Locate the cell with the specified text and output its [X, Y] center coordinate. 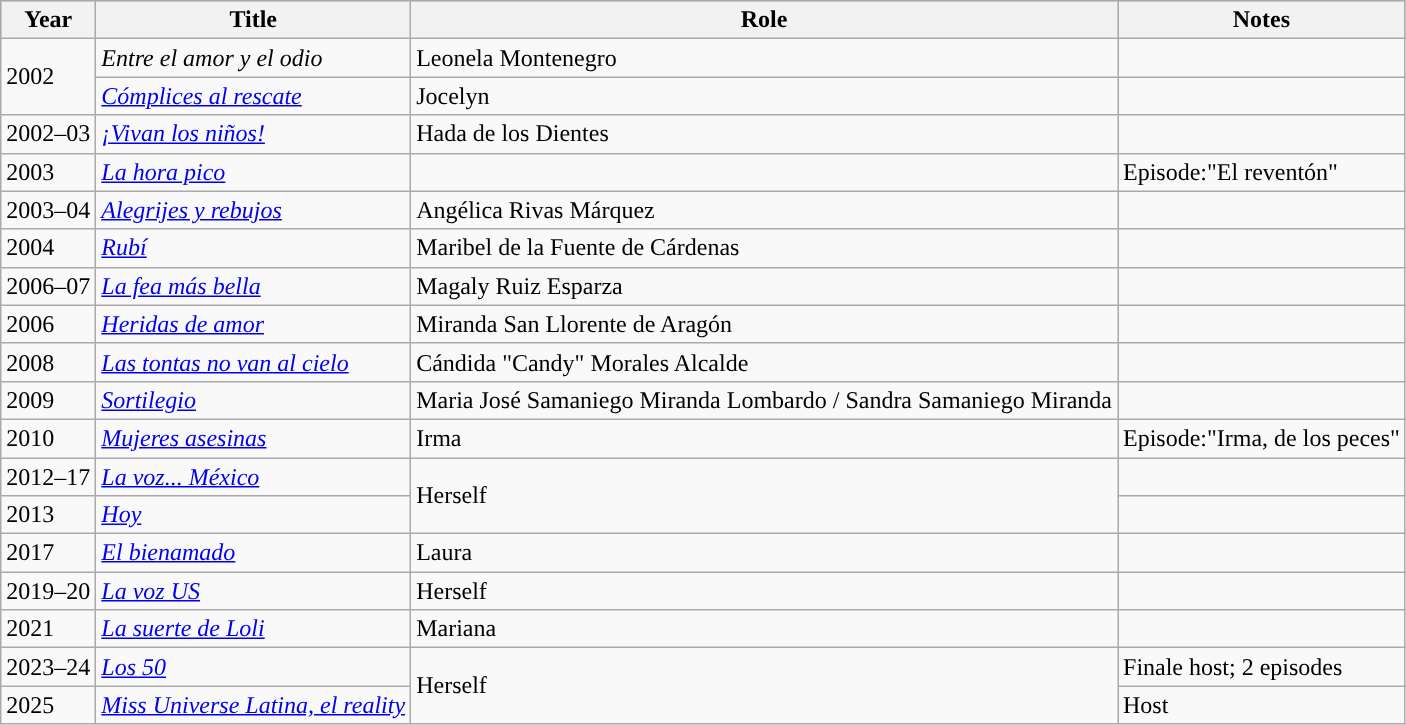
2002 [48, 77]
Leonela Montenegro [764, 58]
Heridas de amor [254, 324]
La suerte de Loli [254, 629]
Irma [764, 438]
2003–04 [48, 210]
2019–20 [48, 591]
Title [254, 20]
La hora pico [254, 172]
Role [764, 20]
2002–03 [48, 134]
Hoy [254, 515]
Cómplices al rescate [254, 96]
Cándida "Candy" Morales Alcalde [764, 362]
Episode:"El reventón" [1262, 172]
Hada de los Dientes [764, 134]
Miranda San Llorente de Aragón [764, 324]
Magaly Ruiz Esparza [764, 286]
Los 50 [254, 667]
2009 [48, 400]
Sortilegio [254, 400]
Laura [764, 553]
Jocelyn [764, 96]
Angélica Rivas Márquez [764, 210]
Year [48, 20]
2008 [48, 362]
2023–24 [48, 667]
La voz... México [254, 477]
¡Vivan los niños! [254, 134]
Host [1262, 705]
2012–17 [48, 477]
2003 [48, 172]
2021 [48, 629]
Miss Universe Latina, el reality [254, 705]
Maria José Samaniego Miranda Lombardo / Sandra Samaniego Miranda [764, 400]
2006–07 [48, 286]
Episode:"Irma, de los peces" [1262, 438]
Maribel de la Fuente de Cárdenas [764, 248]
Alegrijes y rebujos [254, 210]
El bienamado [254, 553]
2010 [48, 438]
La voz US [254, 591]
2017 [48, 553]
Finale host; 2 episodes [1262, 667]
Las tontas no van al cielo [254, 362]
2013 [48, 515]
Mujeres asesinas [254, 438]
2004 [48, 248]
Rubí [254, 248]
2025 [48, 705]
Entre el amor y el odio [254, 58]
Mariana [764, 629]
La fea más bella [254, 286]
2006 [48, 324]
Notes [1262, 20]
